Identify which cell holds the provided text, then report its (x, y) central coordinate. 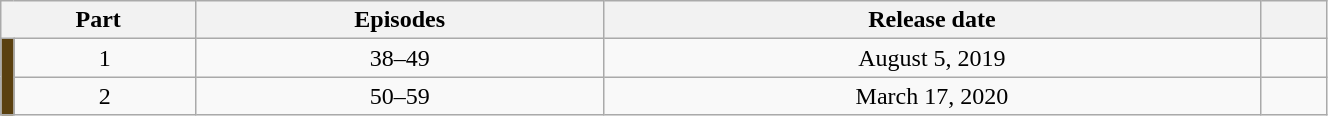
Release date (932, 20)
March 17, 2020 (932, 96)
Episodes (400, 20)
2 (105, 96)
38–49 (400, 58)
50–59 (400, 96)
Part (98, 20)
1 (105, 58)
August 5, 2019 (932, 58)
